Identify which cell holds the provided text, then report its [X, Y] central coordinate. 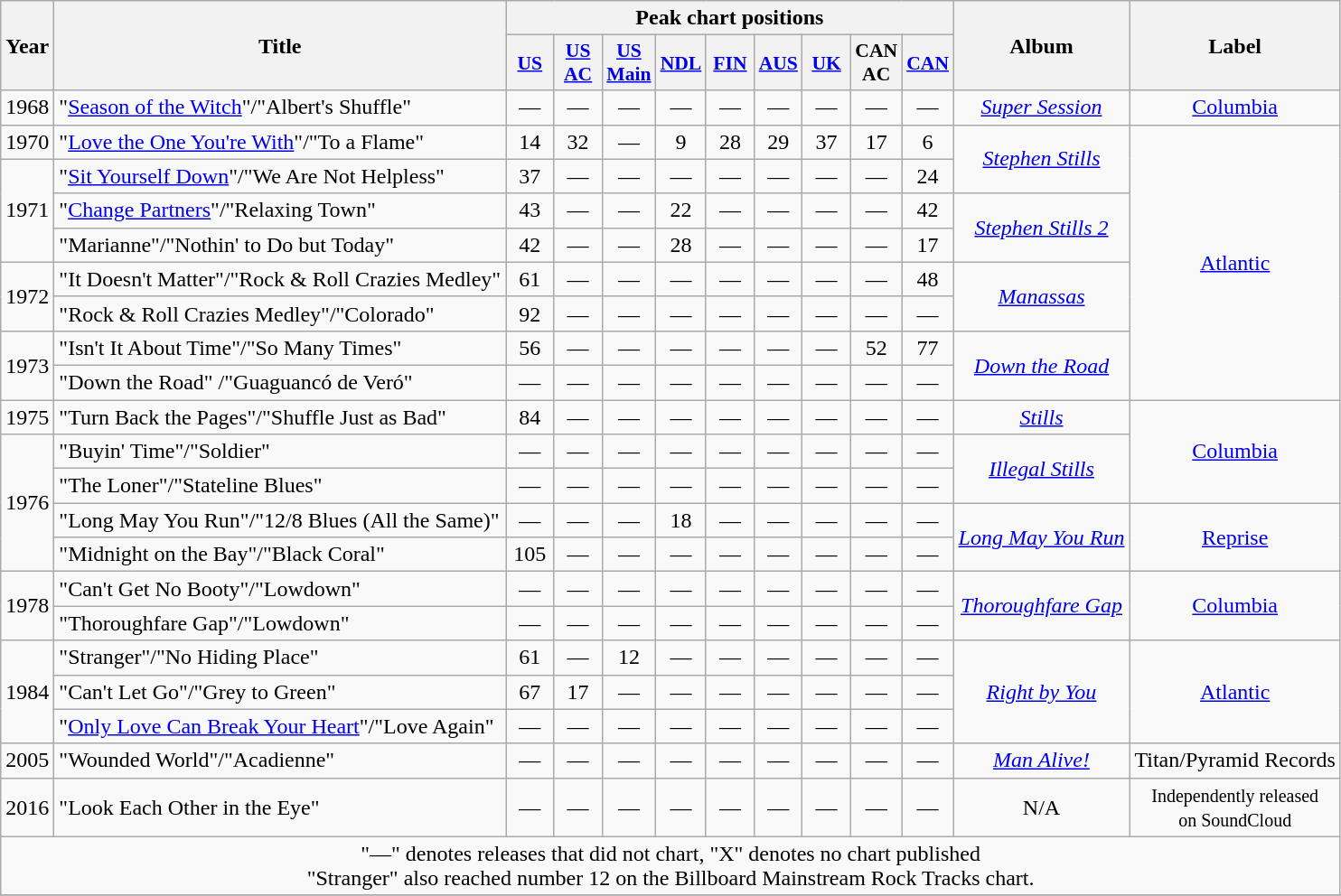
29 [779, 142]
"Can't Get No Booty"/"Lowdown" [280, 589]
"Thoroughfare Gap"/"Lowdown" [280, 623]
Manassas [1041, 296]
Reprise [1235, 537]
"Buyin' Time"/"Soldier" [280, 452]
CAN AC [877, 63]
56 [530, 348]
52 [877, 348]
1972 [27, 296]
"Stranger"/"No Hiding Place" [280, 658]
"Rock & Roll Crazies Medley"/"Colorado" [280, 313]
43 [530, 210]
14 [530, 142]
48 [927, 279]
Thoroughfare Gap [1041, 606]
UK [826, 63]
1970 [27, 142]
"The Loner"/"Stateline Blues" [280, 486]
CAN [927, 63]
Right by You [1041, 692]
"Change Partners"/"Relaxing Town" [280, 210]
Stills [1041, 416]
1984 [27, 692]
Long May You Run [1041, 537]
Label [1235, 45]
"Season of the Witch"/"Albert's Shuffle" [280, 107]
Man Alive! [1041, 761]
1978 [27, 606]
84 [530, 416]
Illegal Stills [1041, 469]
2016 [27, 807]
1976 [27, 503]
9 [681, 142]
Title [280, 45]
6 [927, 142]
Titan/Pyramid Records [1235, 761]
18 [681, 520]
US [530, 63]
"Marianne"/"Nothin' to Do but Today" [280, 245]
Stephen Stills 2 [1041, 228]
"Down the Road" /"Guaguancó de Veró" [280, 382]
1968 [27, 107]
Peak chart positions [730, 18]
Year [27, 45]
"Wounded World"/"Acadienne" [280, 761]
24 [927, 176]
"Isn't It About Time"/"So Many Times" [280, 348]
FIN [730, 63]
US Main [629, 63]
12 [629, 658]
AUS [779, 63]
Independently releasedon SoundCloud [1235, 807]
2005 [27, 761]
"Long May You Run"/"12/8 Blues (All the Same)" [280, 520]
77 [927, 348]
"Look Each Other in the Eye" [280, 807]
N/A [1041, 807]
US AC [578, 63]
Album [1041, 45]
"Love the One You're With"/"To a Flame" [280, 142]
32 [578, 142]
22 [681, 210]
Stephen Stills [1041, 159]
"Midnight on the Bay"/"Black Coral" [280, 555]
"It Doesn't Matter"/"Rock & Roll Crazies Medley" [280, 279]
105 [530, 555]
"Sit Yourself Down"/"We Are Not Helpless" [280, 176]
"Can't Let Go"/"Grey to Green" [280, 692]
NDL [681, 63]
1973 [27, 365]
1975 [27, 416]
1971 [27, 210]
92 [530, 313]
Super Session [1041, 107]
"Turn Back the Pages"/"Shuffle Just as Bad" [280, 416]
"Only Love Can Break Your Heart"/"Love Again" [280, 726]
67 [530, 692]
Down the Road [1041, 365]
